Extract the (X, Y) coordinate from the center of the cell holding the provided text.  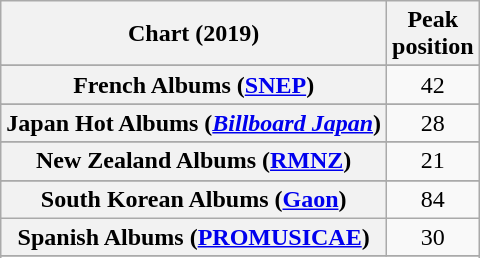
30 (433, 237)
84 (433, 199)
42 (433, 85)
Peakposition (433, 34)
New Zealand Albums (RMNZ) (194, 161)
28 (433, 123)
Japan Hot Albums (Billboard Japan) (194, 123)
Spanish Albums (PROMUSICAE) (194, 237)
21 (433, 161)
Chart (2019) (194, 34)
South Korean Albums (Gaon) (194, 199)
French Albums (SNEP) (194, 85)
